From the cell containing the given text, extract its center point as (X, Y) coordinate. 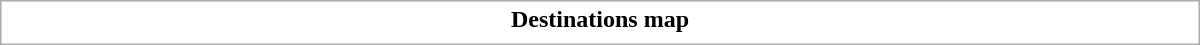
Destinations map (600, 19)
